Return (X, Y) of the center of cell containing provided text 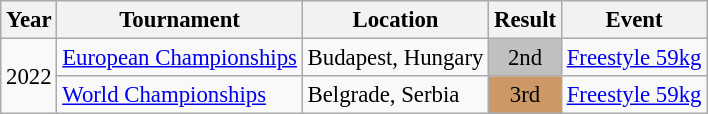
Result (526, 20)
Year (29, 20)
European Championships (180, 58)
Location (395, 20)
Event (634, 20)
World Championships (180, 95)
2nd (526, 58)
Belgrade, Serbia (395, 95)
2022 (29, 76)
Budapest, Hungary (395, 58)
3rd (526, 95)
Tournament (180, 20)
